Capture the cell that displays the provided text and extract its [x, y] central coordinate. 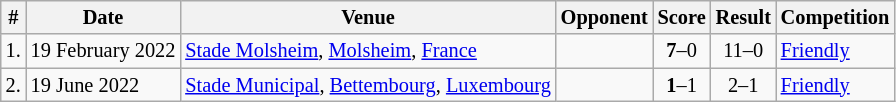
Opponent [604, 17]
Date [104, 17]
19 February 2022 [104, 51]
Score [682, 17]
7–0 [682, 51]
Competition [835, 17]
2–1 [744, 85]
2. [14, 85]
1–1 [682, 85]
Stade Molsheim, Molsheim, France [368, 51]
1. [14, 51]
Result [744, 17]
# [14, 17]
19 June 2022 [104, 85]
11–0 [744, 51]
Stade Municipal, Bettembourg, Luxembourg [368, 85]
Venue [368, 17]
